From the cell containing the given text, extract its center point as (x, y) coordinate. 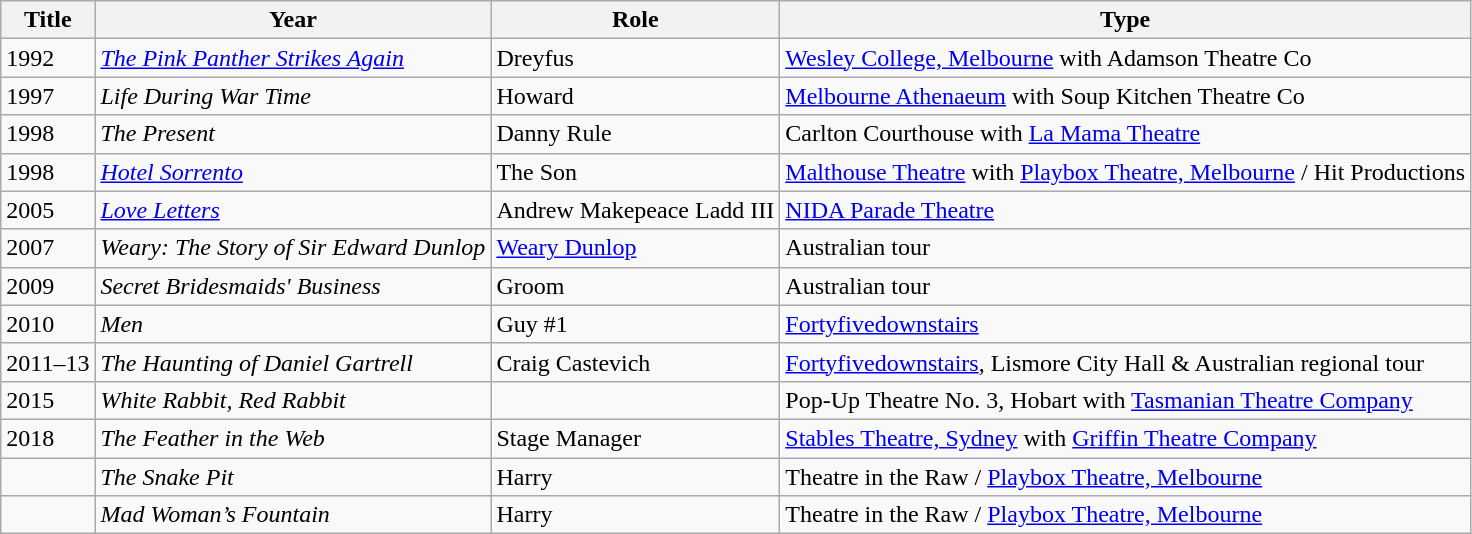
Title (48, 20)
2007 (48, 248)
Danny Rule (636, 134)
Love Letters (293, 210)
Dreyfus (636, 58)
Malthouse Theatre with Playbox Theatre, Melbourne / Hit Productions (1126, 172)
Pop-Up Theatre No. 3, Hobart with Tasmanian Theatre Company (1126, 400)
Andrew Makepeace Ladd III (636, 210)
Stage Manager (636, 438)
Hotel Sorrento (293, 172)
The Feather in the Web (293, 438)
1997 (48, 96)
Melbourne Athenaeum with Soup Kitchen Theatre Co (1126, 96)
Life During War Time (293, 96)
2015 (48, 400)
Men (293, 324)
The Snake Pit (293, 477)
Craig Castevich (636, 362)
Mad Woman’s Fountain (293, 515)
2005 (48, 210)
NIDA Parade Theatre (1126, 210)
Carlton Courthouse with La Mama Theatre (1126, 134)
The Pink Panther Strikes Again (293, 58)
White Rabbit, Red Rabbit (293, 400)
2011–13 (48, 362)
Fortyfivedownstairs, Lismore City Hall & Australian regional tour (1126, 362)
Weary Dunlop (636, 248)
Type (1126, 20)
2018 (48, 438)
2009 (48, 286)
Weary: The Story of Sir Edward Dunlop (293, 248)
Secret Bridesmaids' Business (293, 286)
Wesley College, Melbourne with Adamson Theatre Co (1126, 58)
The Son (636, 172)
The Haunting of Daniel Gartrell (293, 362)
Stables Theatre, Sydney with Griffin Theatre Company (1126, 438)
Fortyfivedownstairs (1126, 324)
2010 (48, 324)
Howard (636, 96)
1992 (48, 58)
The Present (293, 134)
Guy #1 (636, 324)
Role (636, 20)
Year (293, 20)
Groom (636, 286)
